Extract the (X, Y) coordinate from the center of the cell holding the provided text.  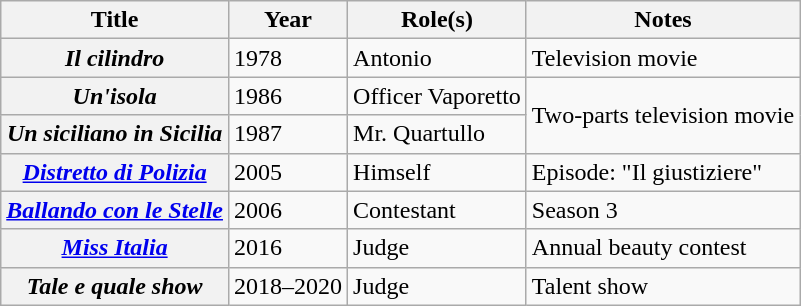
2016 (288, 248)
Himself (438, 172)
Role(s) (438, 20)
2018–2020 (288, 286)
Year (288, 20)
1986 (288, 96)
Officer Vaporetto (438, 96)
2005 (288, 172)
Contestant (438, 210)
Miss Italia (115, 248)
Il cilindro (115, 58)
Notes (662, 20)
Talent show (662, 286)
Mr. Quartullo (438, 134)
Television movie (662, 58)
Episode: "Il giustiziere" (662, 172)
Antonio (438, 58)
Un siciliano in Sicilia (115, 134)
Tale e quale show (115, 286)
1978 (288, 58)
Two-parts television movie (662, 115)
Title (115, 20)
Season 3 (662, 210)
1987 (288, 134)
Distretto di Polizia (115, 172)
Annual beauty contest (662, 248)
Un'isola (115, 96)
Ballando con le Stelle (115, 210)
2006 (288, 210)
